Find where the given text appears and provide that cell's center as (X, Y) coordinate. 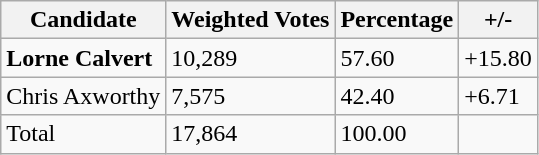
57.60 (397, 58)
Lorne Calvert (84, 58)
10,289 (250, 58)
Chris Axworthy (84, 96)
7,575 (250, 96)
42.40 (397, 96)
Weighted Votes (250, 20)
+/- (498, 20)
Total (84, 134)
+6.71 (498, 96)
Percentage (397, 20)
+15.80 (498, 58)
Candidate (84, 20)
17,864 (250, 134)
100.00 (397, 134)
